Search for the cell housing the specified text and yield its [x, y] center coordinate. 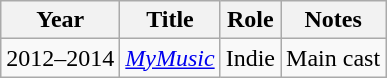
Year [60, 20]
Indie [250, 58]
2012–2014 [60, 58]
Notes [334, 20]
Main cast [334, 58]
MyMusic [170, 58]
Title [170, 20]
Role [250, 20]
